For the text-containing cell, return its midpoint in [X, Y] coordinate format. 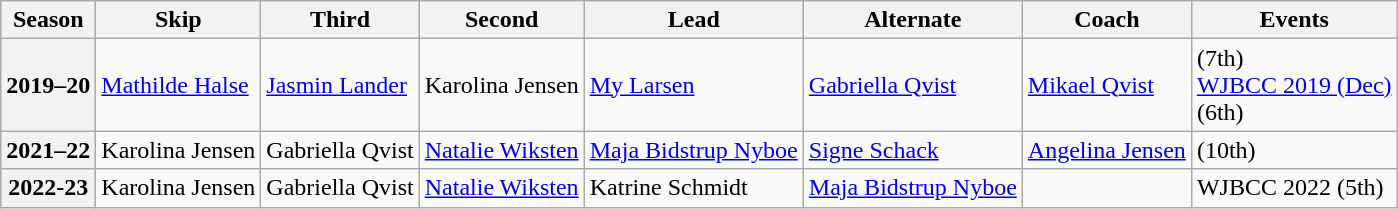
My Larsen [694, 85]
2021–22 [48, 150]
Jasmin Lander [340, 85]
(10th) [1294, 150]
Season [48, 20]
Mathilde Halse [178, 85]
Signe Schack [912, 150]
(7th)WJBCC 2019 (Dec) (6th) [1294, 85]
2022-23 [48, 188]
Skip [178, 20]
Events [1294, 20]
Lead [694, 20]
Mikael Qvist [1106, 85]
Katrine Schmidt [694, 188]
Second [502, 20]
2019–20 [48, 85]
Coach [1106, 20]
Angelina Jensen [1106, 150]
WJBCC 2022 (5th) [1294, 188]
Third [340, 20]
Alternate [912, 20]
